Identify which cell holds the provided text, then report its (x, y) central coordinate. 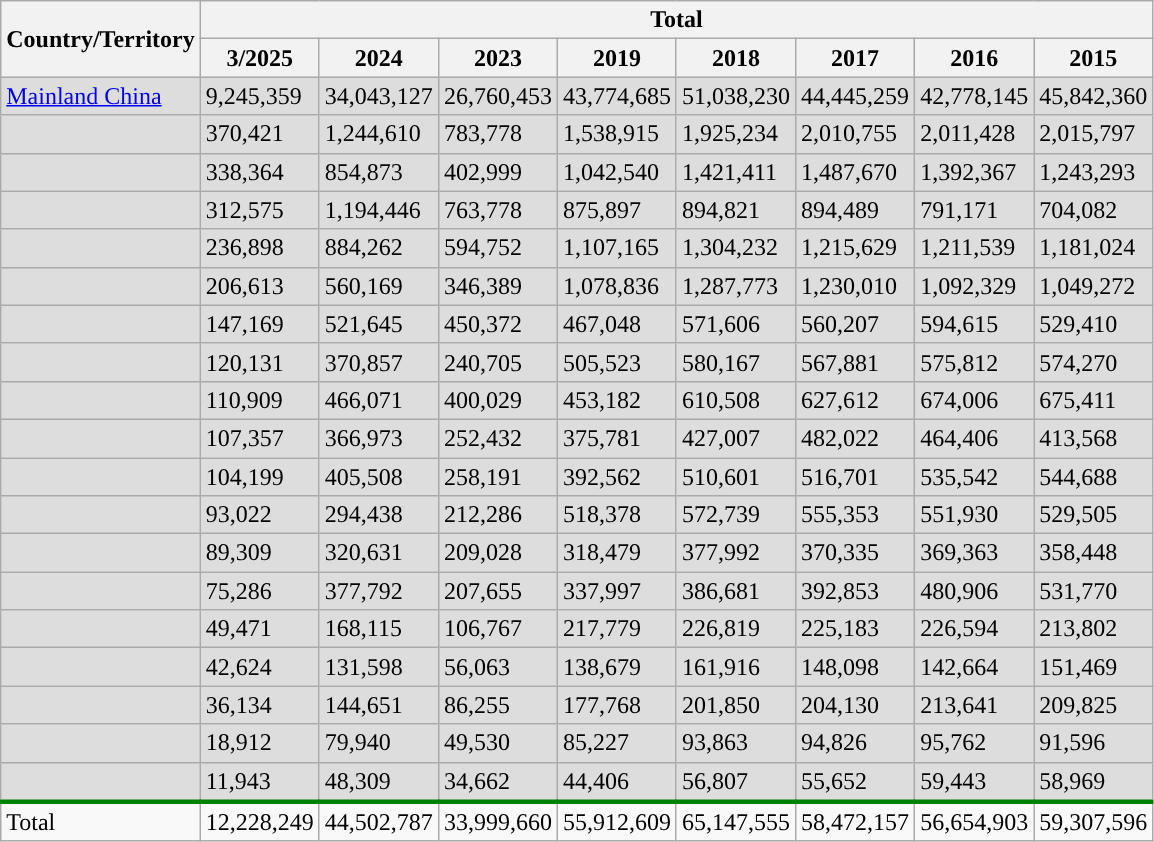
763,778 (498, 210)
18,912 (260, 743)
674,006 (974, 400)
571,606 (736, 324)
56,063 (498, 667)
1,538,915 (616, 134)
258,191 (498, 477)
510,601 (736, 477)
12,228,249 (260, 822)
168,115 (378, 629)
453,182 (616, 400)
2,011,428 (974, 134)
405,508 (378, 477)
375,781 (616, 438)
370,421 (260, 134)
161,916 (736, 667)
392,562 (616, 477)
65,147,555 (736, 822)
1,304,232 (736, 248)
535,542 (974, 477)
318,479 (616, 553)
466,071 (378, 400)
49,471 (260, 629)
531,770 (1094, 591)
610,508 (736, 400)
2,010,755 (856, 134)
366,973 (378, 438)
93,863 (736, 743)
480,906 (974, 591)
225,183 (856, 629)
2,015,797 (1094, 134)
131,598 (378, 667)
95,762 (974, 743)
854,873 (378, 172)
106,767 (498, 629)
1,211,539 (974, 248)
42,624 (260, 667)
144,651 (378, 705)
209,825 (1094, 705)
580,167 (736, 362)
783,778 (498, 134)
402,999 (498, 172)
312,575 (260, 210)
59,307,596 (1094, 822)
400,029 (498, 400)
370,857 (378, 362)
75,286 (260, 591)
551,930 (974, 515)
791,171 (974, 210)
55,912,609 (616, 822)
1,194,446 (378, 210)
3/2025 (260, 58)
48,309 (378, 782)
207,655 (498, 591)
482,022 (856, 438)
1,042,540 (616, 172)
884,262 (378, 248)
338,364 (260, 172)
204,130 (856, 705)
337,997 (616, 591)
11,943 (260, 782)
151,469 (1094, 667)
240,705 (498, 362)
450,372 (498, 324)
377,792 (378, 591)
1,230,010 (856, 286)
36,134 (260, 705)
516,701 (856, 477)
1,092,329 (974, 286)
252,432 (498, 438)
427,007 (736, 438)
45,842,360 (1094, 96)
2018 (736, 58)
110,909 (260, 400)
147,169 (260, 324)
574,270 (1094, 362)
2023 (498, 58)
521,645 (378, 324)
217,779 (616, 629)
56,807 (736, 782)
560,169 (378, 286)
1,243,293 (1094, 172)
34,662 (498, 782)
1,215,629 (856, 248)
226,819 (736, 629)
107,357 (260, 438)
142,664 (974, 667)
94,826 (856, 743)
413,568 (1094, 438)
26,760,453 (498, 96)
59,443 (974, 782)
369,363 (974, 553)
529,505 (1094, 515)
894,489 (856, 210)
377,992 (736, 553)
392,853 (856, 591)
346,389 (498, 286)
2016 (974, 58)
56,654,903 (974, 822)
44,445,259 (856, 96)
42,778,145 (974, 96)
529,410 (1094, 324)
2019 (616, 58)
1,925,234 (736, 134)
201,850 (736, 705)
213,802 (1094, 629)
294,438 (378, 515)
104,199 (260, 477)
675,411 (1094, 400)
226,594 (974, 629)
464,406 (974, 438)
85,227 (616, 743)
43,774,685 (616, 96)
467,048 (616, 324)
213,641 (974, 705)
34,043,127 (378, 96)
875,897 (616, 210)
51,038,230 (736, 96)
44,406 (616, 782)
358,448 (1094, 553)
1,421,411 (736, 172)
Country/Territory (100, 39)
Mainland China (100, 96)
86,255 (498, 705)
58,969 (1094, 782)
79,940 (378, 743)
9,245,359 (260, 96)
44,502,787 (378, 822)
2024 (378, 58)
236,898 (260, 248)
89,309 (260, 553)
386,681 (736, 591)
1,078,836 (616, 286)
148,098 (856, 667)
567,881 (856, 362)
55,652 (856, 782)
209,028 (498, 553)
594,752 (498, 248)
1,181,024 (1094, 248)
894,821 (736, 210)
93,022 (260, 515)
560,207 (856, 324)
1,107,165 (616, 248)
320,631 (378, 553)
370,335 (856, 553)
49,530 (498, 743)
1,287,773 (736, 286)
704,082 (1094, 210)
206,613 (260, 286)
1,049,272 (1094, 286)
91,596 (1094, 743)
120,131 (260, 362)
627,612 (856, 400)
1,244,610 (378, 134)
33,999,660 (498, 822)
1,487,670 (856, 172)
544,688 (1094, 477)
572,739 (736, 515)
1,392,367 (974, 172)
58,472,157 (856, 822)
138,679 (616, 667)
505,523 (616, 362)
177,768 (616, 705)
575,812 (974, 362)
594,615 (974, 324)
2017 (856, 58)
518,378 (616, 515)
555,353 (856, 515)
2015 (1094, 58)
212,286 (498, 515)
